Scan for the cell matching the given text and deliver its (X, Y) coordinate at center. 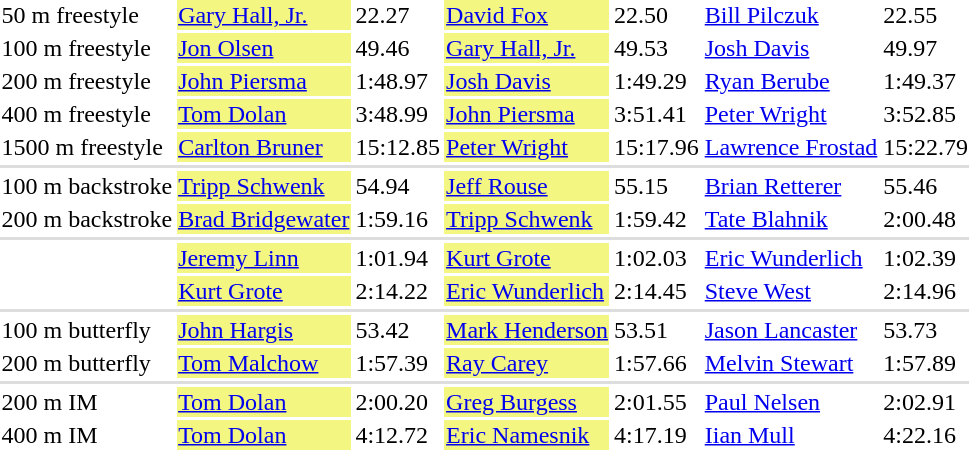
53.51 (657, 330)
55.15 (657, 186)
400 m IM (87, 435)
Tate Blahnik (791, 219)
Greg Burgess (528, 402)
50 m freestyle (87, 15)
Steve West (791, 291)
Paul Nelsen (791, 402)
1500 m freestyle (87, 147)
Jeremy Linn (264, 258)
Brad Bridgewater (264, 219)
200 m backstroke (87, 219)
Ray Carey (528, 363)
Carlton Bruner (264, 147)
1:01.94 (398, 258)
49.46 (398, 48)
Lawrence Frostad (791, 147)
John Hargis (264, 330)
3:51.41 (657, 114)
Ryan Berube (791, 81)
1:57.66 (657, 363)
1:49.29 (657, 81)
2:14.22 (398, 291)
15:12.85 (398, 147)
2:00.20 (398, 402)
100 m freestyle (87, 48)
Jason Lancaster (791, 330)
100 m backstroke (87, 186)
Tom Malchow (264, 363)
1:48.97 (398, 81)
2:01.55 (657, 402)
Jon Olsen (264, 48)
15:17.96 (657, 147)
Iian Mull (791, 435)
Jeff Rouse (528, 186)
100 m butterfly (87, 330)
22.50 (657, 15)
53.42 (398, 330)
4:17.19 (657, 435)
Bill Pilczuk (791, 15)
49.53 (657, 48)
1:02.03 (657, 258)
400 m freestyle (87, 114)
Mark Henderson (528, 330)
200 m freestyle (87, 81)
22.27 (398, 15)
1:57.39 (398, 363)
4:12.72 (398, 435)
Melvin Stewart (791, 363)
Eric Namesnik (528, 435)
David Fox (528, 15)
Brian Retterer (791, 186)
3:48.99 (398, 114)
1:59.42 (657, 219)
200 m IM (87, 402)
200 m butterfly (87, 363)
54.94 (398, 186)
2:14.45 (657, 291)
1:59.16 (398, 219)
